Detect which cell encompasses the target text, then output its [x, y] center coordinate. 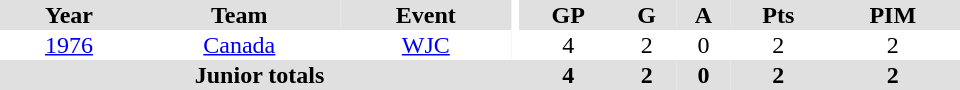
G [646, 15]
Year [69, 15]
PIM [893, 15]
Canada [240, 45]
GP [568, 15]
1976 [69, 45]
Event [426, 15]
A [704, 15]
WJC [426, 45]
Team [240, 15]
Junior totals [260, 75]
Pts [778, 15]
